Capture the cell that displays the provided text and extract its (x, y) central coordinate. 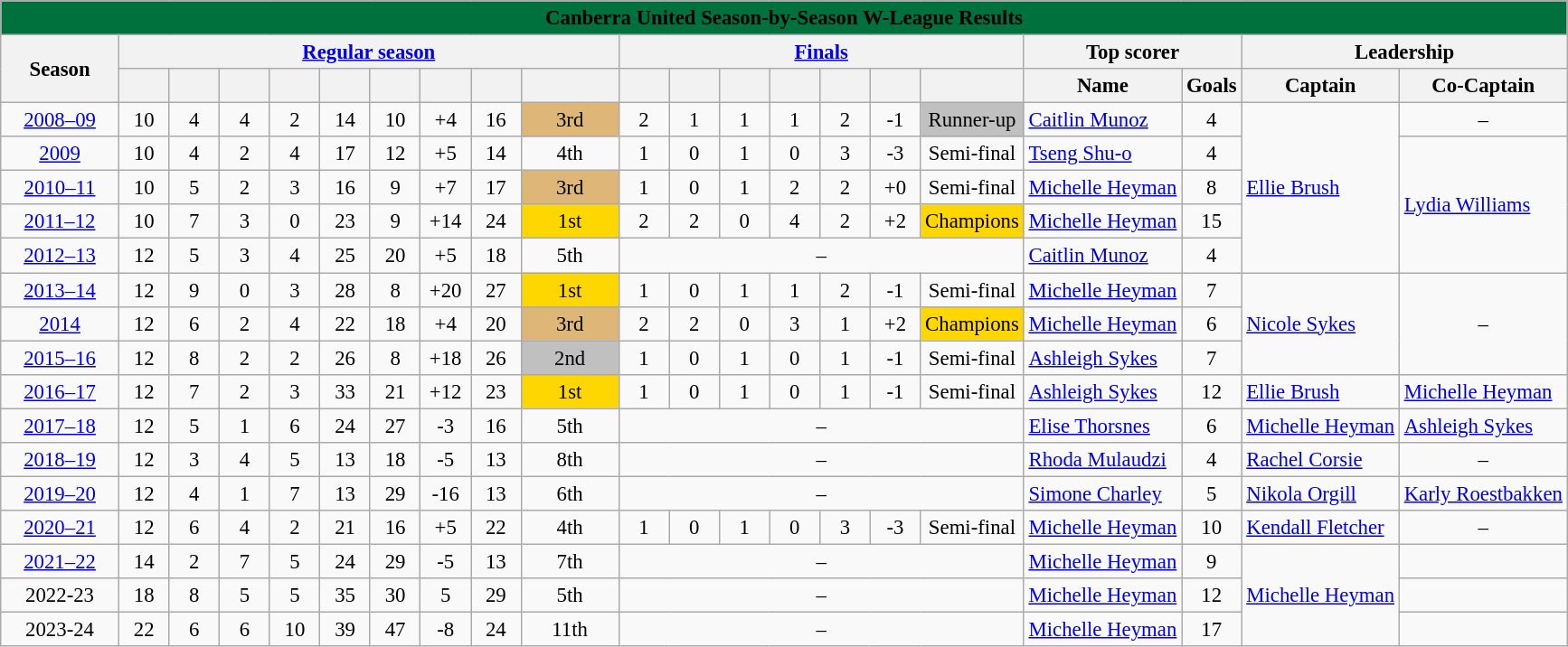
2014 (60, 323)
Kendall Fletcher (1320, 528)
+18 (446, 358)
+0 (895, 188)
Rachel Corsie (1320, 460)
2020–21 (60, 528)
Simone Charley (1102, 493)
Tseng Shu-o (1102, 154)
2013–14 (60, 290)
Goals (1212, 86)
Name (1102, 86)
Elise Thorsnes (1102, 426)
2019–20 (60, 493)
+7 (446, 188)
33 (345, 391)
Regular season (369, 52)
2016–17 (60, 391)
Canberra United Season-by-Season W-League Results (784, 18)
2022-23 (60, 595)
28 (345, 290)
Top scorer (1132, 52)
Leadership (1404, 52)
2021–22 (60, 561)
Rhoda Mulaudzi (1102, 460)
2011–12 (60, 221)
+14 (446, 221)
Captain (1320, 86)
2012–13 (60, 256)
Nikola Orgill (1320, 493)
39 (345, 630)
+12 (446, 391)
2017–18 (60, 426)
Finals (821, 52)
Lydia Williams (1483, 204)
Nicole Sykes (1320, 323)
Karly Roestbakken (1483, 493)
+20 (446, 290)
8th (570, 460)
2018–19 (60, 460)
Co-Captain (1483, 86)
Runner-up (972, 120)
-8 (446, 630)
Season (60, 69)
7th (570, 561)
2023-24 (60, 630)
15 (1212, 221)
11th (570, 630)
2010–11 (60, 188)
2008–09 (60, 120)
2nd (570, 358)
-16 (446, 493)
25 (345, 256)
30 (395, 595)
2009 (60, 154)
35 (345, 595)
2015–16 (60, 358)
6th (570, 493)
47 (395, 630)
